Detect which cell encompasses the target text, then output its (x, y) center coordinate. 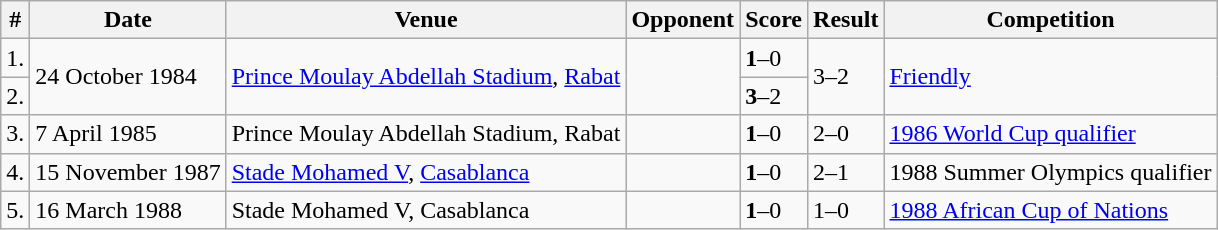
2. (16, 96)
Venue (426, 20)
Opponent (683, 20)
Date (128, 20)
1988 Summer Olympics qualifier (1050, 172)
Result (846, 20)
1986 World Cup qualifier (1050, 134)
16 March 1988 (128, 210)
Score (774, 20)
5. (16, 210)
1. (16, 58)
2–1 (846, 172)
15 November 1987 (128, 172)
24 October 1984 (128, 77)
2–0 (846, 134)
7 April 1985 (128, 134)
4. (16, 172)
3. (16, 134)
# (16, 20)
Competition (1050, 20)
1988 African Cup of Nations (1050, 210)
Friendly (1050, 77)
